For the text-containing cell, return its midpoint in [x, y] coordinate format. 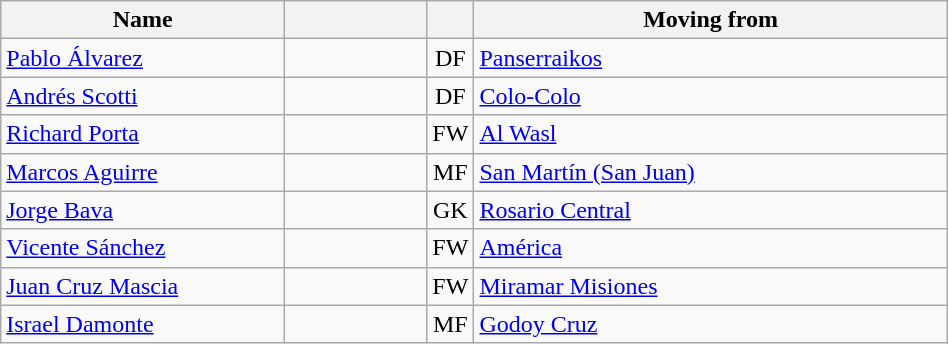
Andrés Scotti [143, 96]
GK [450, 210]
Richard Porta [143, 134]
Vicente Sánchez [143, 248]
Israel Damonte [143, 324]
Panserraikos [710, 58]
Name [143, 20]
Miramar Misiones [710, 286]
Colo-Colo [710, 96]
San Martín (San Juan) [710, 172]
Rosario Central [710, 210]
Juan Cruz Mascia [143, 286]
Godoy Cruz [710, 324]
América [710, 248]
Marcos Aguirre [143, 172]
Al Wasl [710, 134]
Jorge Bava [143, 210]
Pablo Álvarez [143, 58]
Moving from [710, 20]
